Capture the cell that displays the provided text and extract its [X, Y] central coordinate. 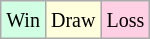
Win [24, 20]
Loss [126, 20]
Draw [72, 20]
